Pinpoint the cell where the given text exists, returning its (x, y) midpoint coordinate. 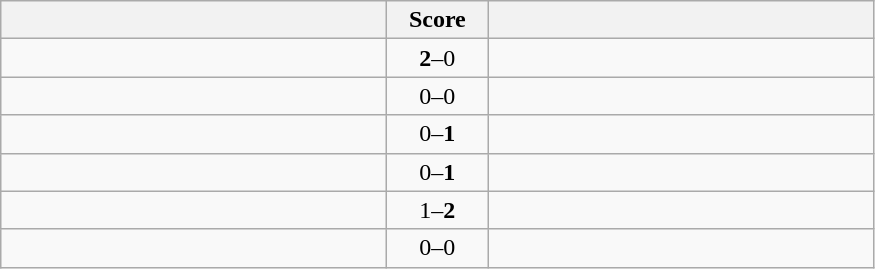
1–2 (438, 210)
2–0 (438, 58)
Score (438, 20)
